Output the [x, y] coordinate of the center of the cell containing the given text.  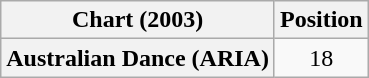
Position [321, 20]
18 [321, 58]
Chart (2003) [138, 20]
Australian Dance (ARIA) [138, 58]
